Return the (x, y) coordinate for the center point of the cell that contains the specified text.  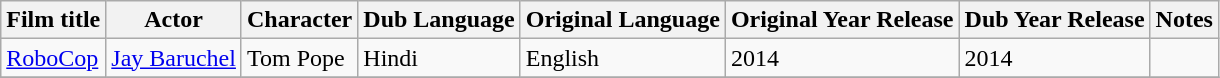
Hindi (439, 58)
RoboCop (54, 58)
Dub Language (439, 20)
Notes (1184, 20)
Jay Baruchel (174, 58)
Actor (174, 20)
Tom Pope (299, 58)
English (622, 58)
Film title (54, 20)
Original Year Release (842, 20)
Dub Year Release (1054, 20)
Character (299, 20)
Original Language (622, 20)
